Search for the cell housing the specified text and yield its (X, Y) center coordinate. 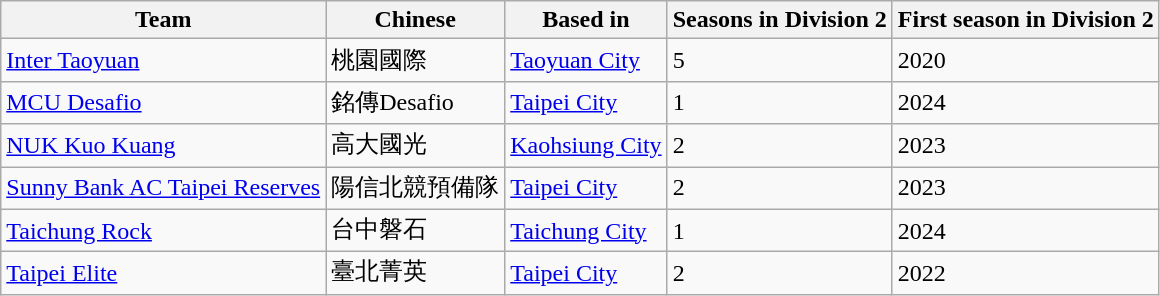
Taipei Elite (164, 274)
Team (164, 20)
2022 (1026, 274)
臺北菁英 (416, 274)
Chinese (416, 20)
NUK Kuo Kuang (164, 146)
銘傳Desafio (416, 102)
Inter Taoyuan (164, 60)
First season in Division 2 (1026, 20)
台中磐石 (416, 230)
Taichung Rock (164, 230)
陽信北競預備隊 (416, 188)
Taoyuan City (586, 60)
桃園國際 (416, 60)
高大國光 (416, 146)
Seasons in Division 2 (780, 20)
5 (780, 60)
Kaohsiung City (586, 146)
2020 (1026, 60)
MCU Desafio (164, 102)
Taichung City (586, 230)
Sunny Bank AC Taipei Reserves (164, 188)
Based in (586, 20)
